Pinpoint the cell where the given text exists, returning its (X, Y) midpoint coordinate. 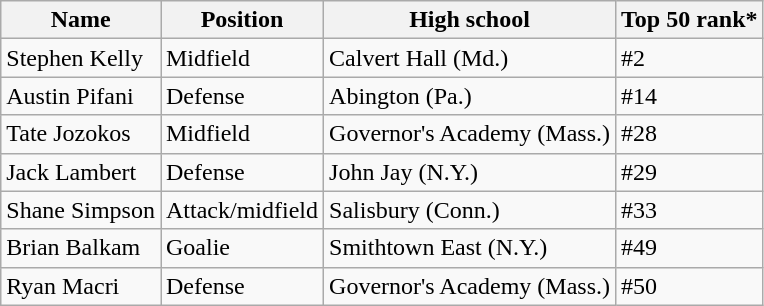
Tate Jozokos (81, 134)
Name (81, 20)
Goalie (242, 248)
#29 (690, 172)
#28 (690, 134)
#49 (690, 248)
Smithtown East (N.Y.) (470, 248)
Top 50 rank* (690, 20)
John Jay (N.Y.) (470, 172)
High school (470, 20)
Brian Balkam (81, 248)
#33 (690, 210)
#2 (690, 58)
Abington (Pa.) (470, 96)
Stephen Kelly (81, 58)
#14 (690, 96)
Austin Pifani (81, 96)
Shane Simpson (81, 210)
#50 (690, 286)
Position (242, 20)
Attack/midfield (242, 210)
Salisbury (Conn.) (470, 210)
Jack Lambert (81, 172)
Calvert Hall (Md.) (470, 58)
Ryan Macri (81, 286)
